Locate the cell with the specified text and output its (x, y) center coordinate. 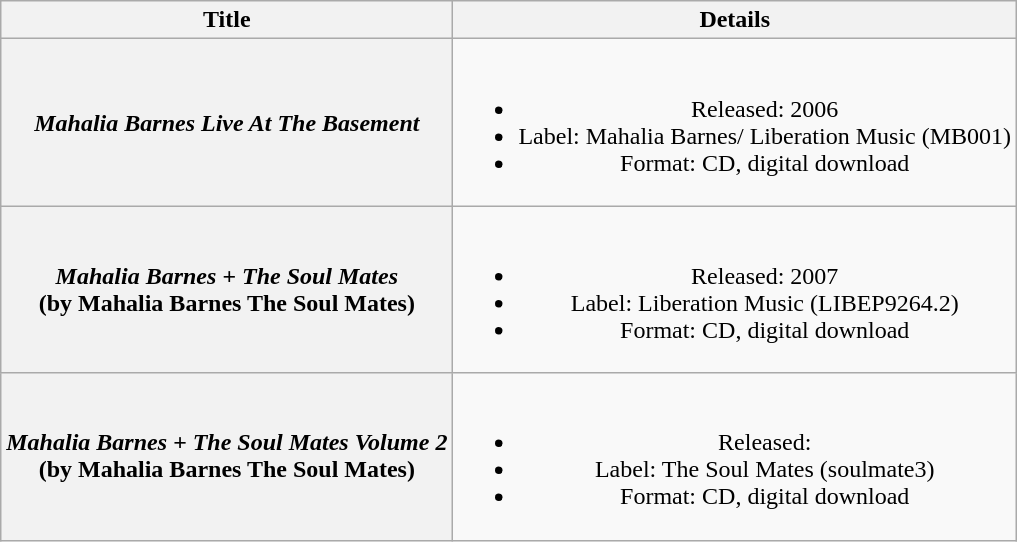
Details (735, 20)
Released: 2006Label: Mahalia Barnes/ Liberation Music (MB001)Format: CD, digital download (735, 122)
Mahalia Barnes Live At The Basement (227, 122)
Mahalia Barnes + The Soul Mates Volume 2 (by Mahalia Barnes The Soul Mates) (227, 456)
Title (227, 20)
Released:Label: The Soul Mates (soulmate3)Format: CD, digital download (735, 456)
Released: 2007Label: Liberation Music (LIBEP9264.2)Format: CD, digital download (735, 290)
Mahalia Barnes + The Soul Mates (by Mahalia Barnes The Soul Mates) (227, 290)
